Return the (X, Y) coordinate for the center point of the cell that contains the specified text.  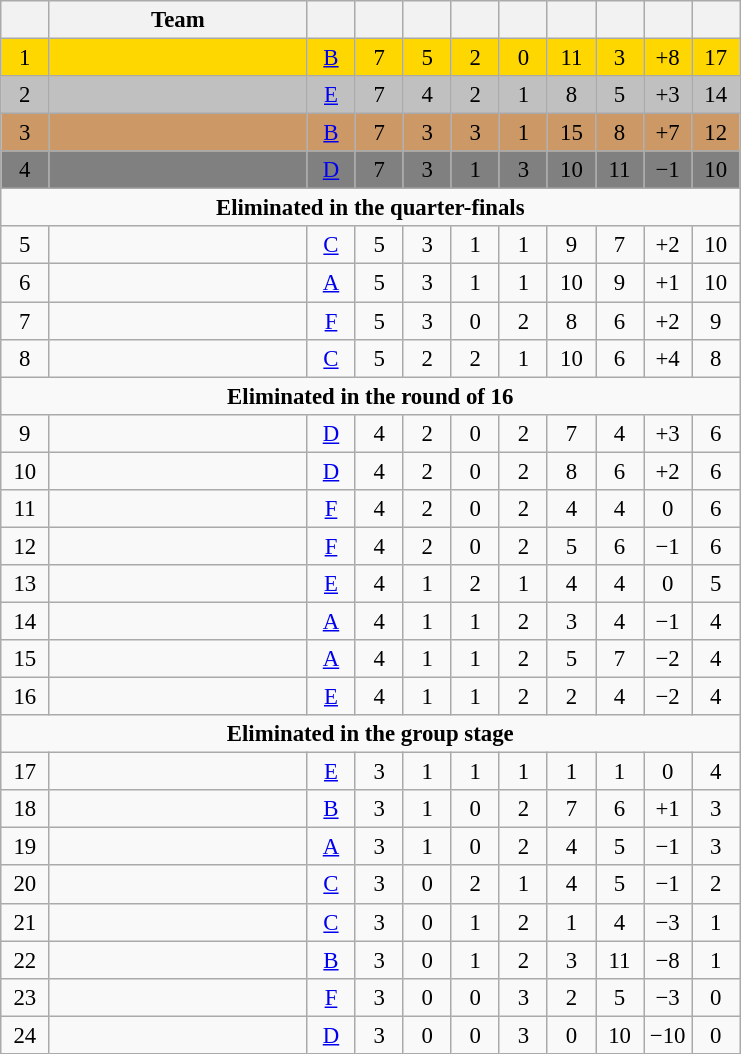
19 (25, 847)
Eliminated in the quarter-finals (370, 208)
Eliminated in the group stage (370, 734)
+7 (668, 133)
20 (25, 885)
Eliminated in the round of 16 (370, 396)
16 (25, 697)
+8 (668, 58)
21 (25, 922)
+4 (668, 358)
22 (25, 960)
24 (25, 1035)
23 (25, 997)
Team (178, 20)
−8 (668, 960)
−10 (668, 1035)
13 (25, 584)
18 (25, 809)
